For the text-containing cell, return its midpoint in (X, Y) coordinate format. 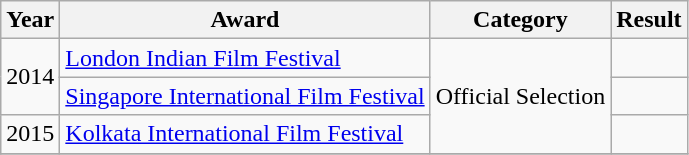
Kolkata International Film Festival (245, 134)
Year (30, 20)
2014 (30, 77)
Result (649, 20)
London Indian Film Festival (245, 58)
2015 (30, 134)
Official Selection (520, 96)
Award (245, 20)
Category (520, 20)
Singapore International Film Festival (245, 96)
